Determine the (X, Y) coordinate at the center of the cell enclosing the given text.  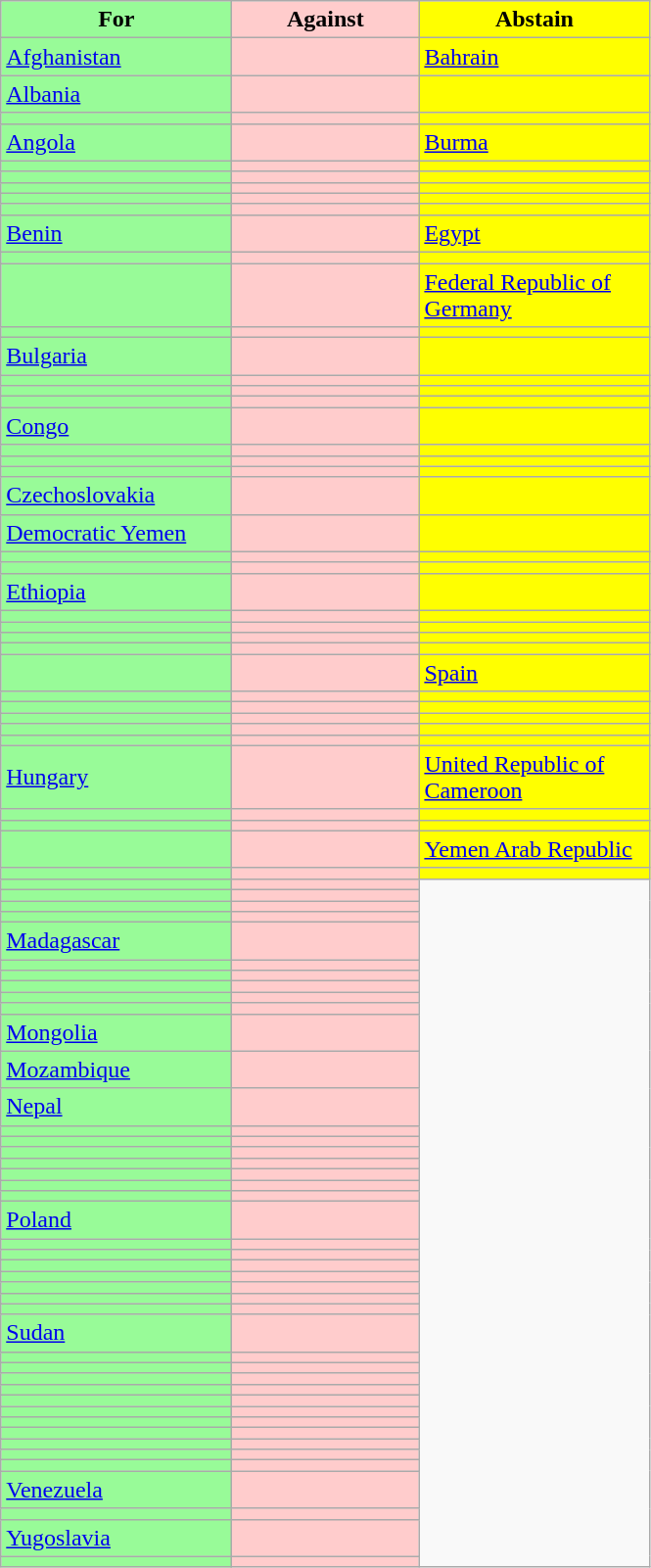
Mozambique (116, 1069)
Bulgaria (116, 356)
Yugoslavia (116, 1538)
United Republic of Cameroon (535, 778)
Ethiopia (116, 592)
For (116, 20)
Hungary (116, 778)
Madagascar (116, 941)
Yemen Arab Republic (535, 849)
Nepal (116, 1107)
Angola (116, 142)
Against (325, 20)
Venezuela (116, 1490)
Spain (535, 673)
Sudan (116, 1333)
Bahrain (535, 57)
Congo (116, 426)
Poland (116, 1220)
Democratic Yemen (116, 533)
Albania (116, 94)
Mongolia (116, 1032)
Abstain (535, 20)
Benin (116, 233)
Czechoslovakia (116, 496)
Egypt (535, 233)
Burma (535, 142)
Federal Republic of Germany (535, 294)
Afghanistan (116, 57)
